Detect which cell encompasses the target text, then output its [X, Y] center coordinate. 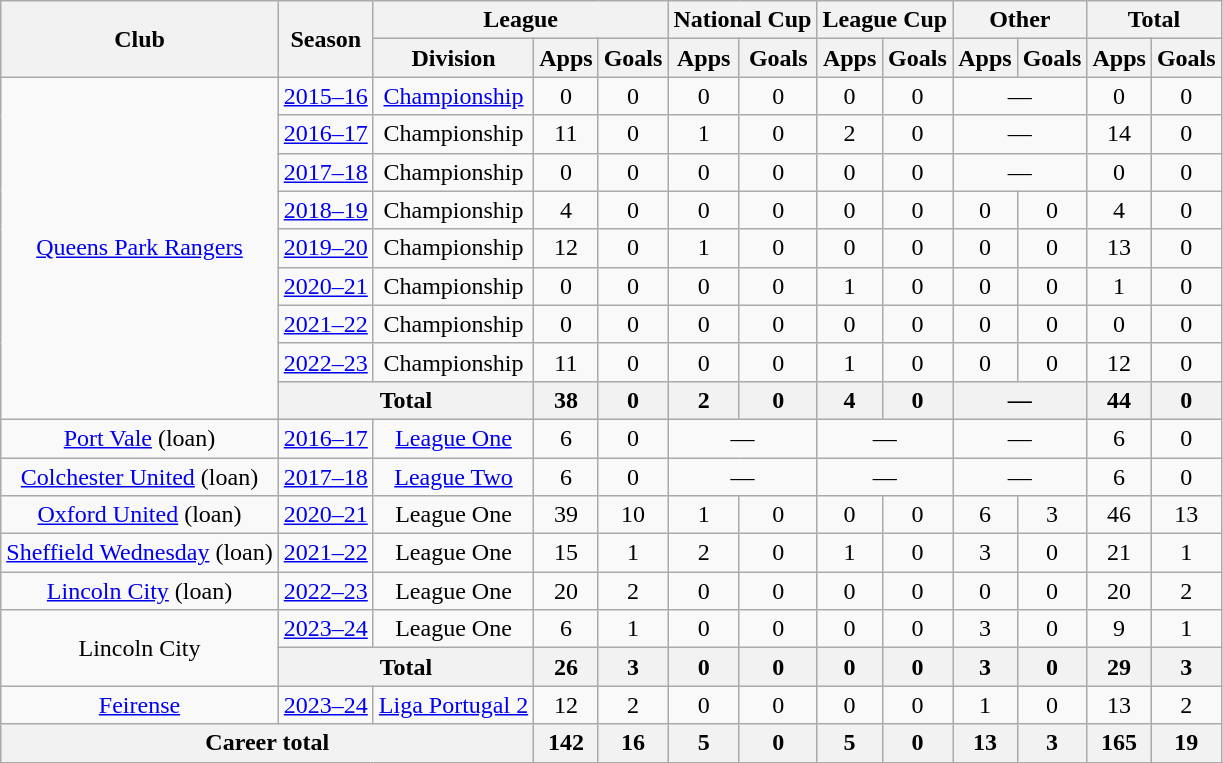
Division [453, 58]
2019–20 [326, 248]
10 [633, 515]
15 [566, 553]
142 [566, 743]
21 [1119, 553]
Feirense [140, 705]
Lincoln City [140, 648]
46 [1119, 515]
14 [1119, 134]
Port Vale (loan) [140, 438]
League [520, 20]
2018–19 [326, 210]
Season [326, 39]
Club [140, 39]
2015–16 [326, 96]
Oxford United (loan) [140, 515]
9 [1119, 629]
29 [1119, 667]
Colchester United (loan) [140, 477]
Lincoln City (loan) [140, 591]
38 [566, 400]
League Two [453, 477]
44 [1119, 400]
16 [633, 743]
Sheffield Wednesday (loan) [140, 553]
League Cup [885, 20]
39 [566, 515]
National Cup [742, 20]
19 [1186, 743]
26 [566, 667]
Liga Portugal 2 [453, 705]
Career total [268, 743]
165 [1119, 743]
Queens Park Rangers [140, 248]
Other [1020, 20]
